Return the [x, y] coordinate for the center point of the cell that contains the specified text.  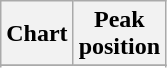
Peakposition [119, 34]
Chart [37, 34]
